From the cell containing the given text, extract its center point as [x, y] coordinate. 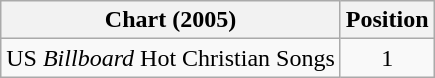
US Billboard Hot Christian Songs [171, 58]
Position [387, 20]
Chart (2005) [171, 20]
1 [387, 58]
